Search for the cell housing the specified text and yield its (x, y) center coordinate. 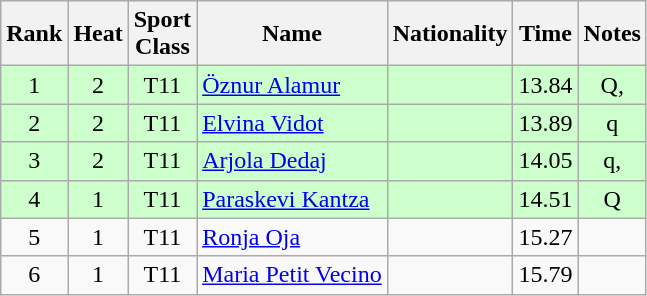
Ronja Oja (292, 237)
Name (292, 34)
SportClass (162, 34)
4 (34, 199)
15.79 (546, 275)
Heat (98, 34)
Q, (612, 85)
3 (34, 161)
Paraskevi Kantza (292, 199)
5 (34, 237)
Notes (612, 34)
14.51 (546, 199)
14.05 (546, 161)
Elvina Vidot (292, 123)
13.89 (546, 123)
Nationality (450, 34)
6 (34, 275)
Time (546, 34)
q (612, 123)
Arjola Dedaj (292, 161)
Maria Petit Vecino (292, 275)
Q (612, 199)
15.27 (546, 237)
13.84 (546, 85)
Öznur Alamur (292, 85)
Rank (34, 34)
q, (612, 161)
